Determine the (X, Y) coordinate at the center of the cell enclosing the given text.  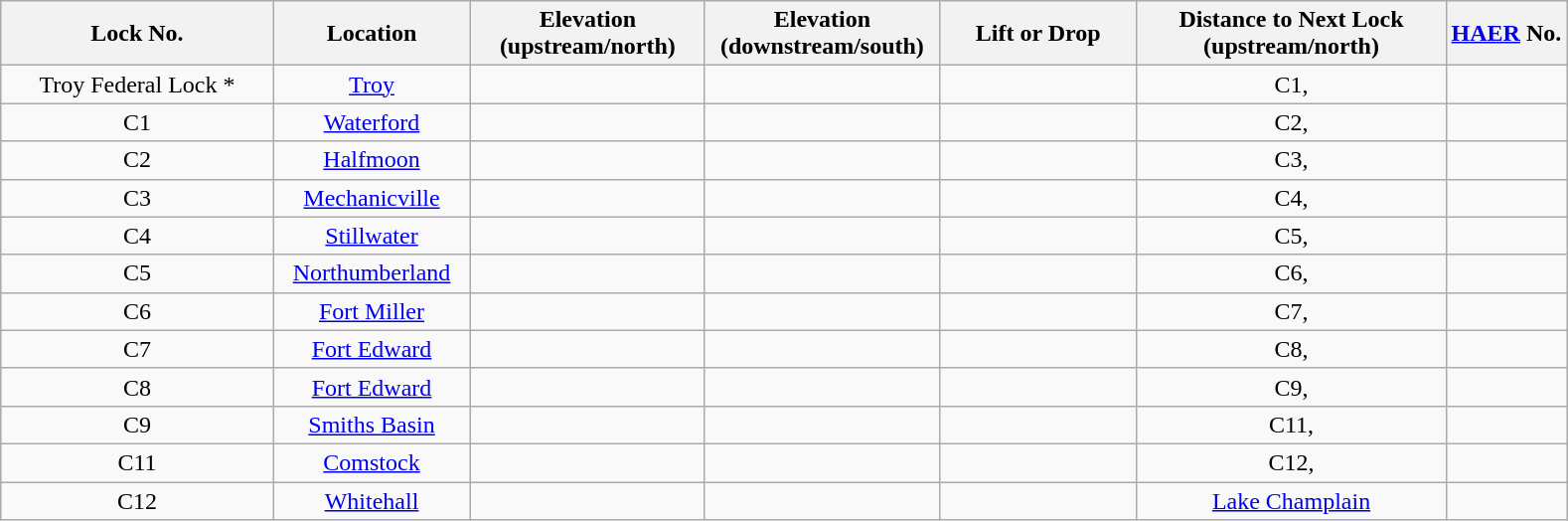
C4 (137, 236)
C9 (137, 425)
C4, (1292, 198)
C6, (1292, 273)
C12 (137, 500)
Comstock (372, 462)
C11, (1292, 425)
C5, (1292, 236)
C3, (1292, 160)
Lock No. (137, 34)
C9, (1292, 387)
Troy Federal Lock * (137, 85)
C3 (137, 198)
Lift or Drop (1037, 34)
C5 (137, 273)
C1, (1292, 85)
Whitehall (372, 500)
C2 (137, 160)
Smiths Basin (372, 425)
C11 (137, 462)
Halfmoon (372, 160)
Troy (372, 85)
C2, (1292, 122)
Distance to Next Lock(upstream/north) (1292, 34)
Fort Miller (372, 311)
C7 (137, 349)
Waterford (372, 122)
C1 (137, 122)
Lake Champlain (1292, 500)
Elevation(downstream/south) (822, 34)
C8, (1292, 349)
Location (372, 34)
C8 (137, 387)
C7, (1292, 311)
C6 (137, 311)
HAER No. (1506, 34)
Elevation(upstream/north) (587, 34)
Northumberland (372, 273)
Stillwater (372, 236)
C12, (1292, 462)
Mechanicville (372, 198)
